Identify which cell holds the provided text, then report its [x, y] central coordinate. 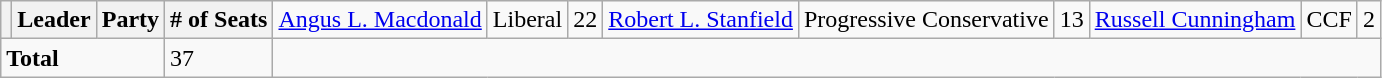
Progressive Conservative [926, 20]
Total [83, 58]
Party [130, 20]
# of Seats [219, 20]
Liberal [527, 20]
22 [586, 20]
13 [1072, 20]
Leader [54, 20]
2 [1368, 20]
Russell Cunningham [1195, 20]
CCF [1329, 20]
37 [219, 58]
Robert L. Stanfield [701, 20]
Angus L. Macdonald [380, 20]
